Scan for the cell matching the given text and deliver its [x, y] coordinate at center. 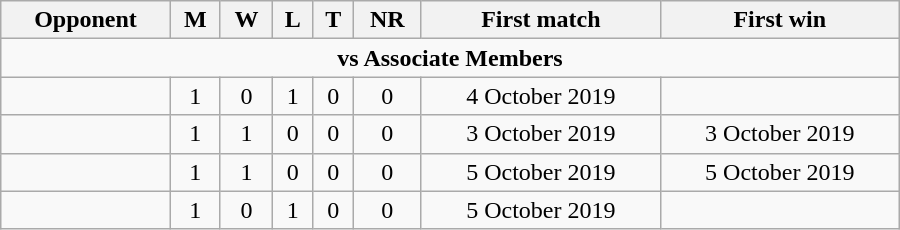
T [333, 20]
L [293, 20]
Opponent [86, 20]
M [195, 20]
First match [540, 20]
NR [387, 20]
vs Associate Members [450, 58]
4 October 2019 [540, 96]
W [246, 20]
First win [780, 20]
